Extract the (x, y) coordinate from the center of the cell holding the provided text.  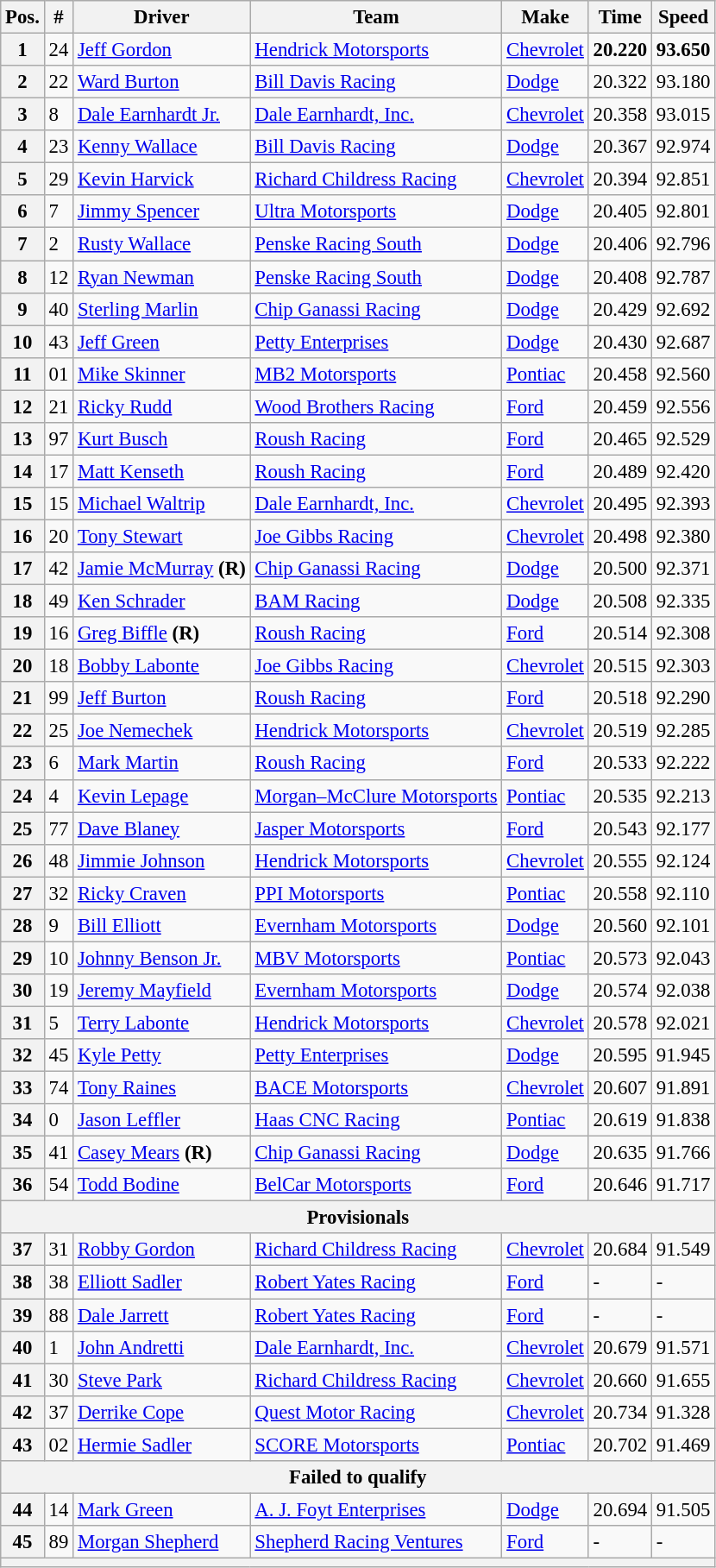
Morgan–McClure Motorsports (376, 796)
PPI Motorsports (376, 893)
Greg Biffle (R) (162, 633)
20.367 (619, 147)
Jeremy Mayfield (162, 991)
92.796 (683, 244)
Jamie McMurray (R) (162, 569)
20.555 (619, 860)
Haas CNC Racing (376, 1120)
20.679 (619, 1347)
20.694 (619, 1509)
92.222 (683, 764)
20.660 (619, 1380)
3 (22, 115)
Ricky Rudd (162, 406)
26 (22, 860)
20.535 (619, 796)
Joe Nemechek (162, 731)
92.851 (683, 179)
20.560 (619, 926)
44 (22, 1509)
02 (59, 1445)
20.394 (619, 179)
01 (59, 374)
20.684 (619, 1250)
Jeff Gordon (162, 50)
20.573 (619, 958)
92.380 (683, 536)
93.180 (683, 82)
91.838 (683, 1120)
Dale Jarrett (162, 1315)
Provisionals (358, 1218)
20.558 (619, 893)
Dale Earnhardt Jr. (162, 115)
36 (22, 1185)
92.285 (683, 731)
74 (59, 1088)
Ward Burton (162, 82)
93.650 (683, 50)
92.529 (683, 439)
48 (59, 860)
91.945 (683, 1055)
92.974 (683, 147)
92.560 (683, 374)
91.766 (683, 1153)
20.465 (619, 439)
20.508 (619, 601)
Driver (162, 17)
MBV Motorsports (376, 958)
Morgan Shepherd (162, 1542)
91.717 (683, 1185)
Jasper Motorsports (376, 828)
91.505 (683, 1509)
Derrike Cope (162, 1412)
91.571 (683, 1347)
92.110 (683, 893)
John Andretti (162, 1347)
34 (22, 1120)
Failed to qualify (358, 1477)
20.489 (619, 471)
BelCar Motorsports (376, 1185)
92.303 (683, 666)
92.038 (683, 991)
77 (59, 828)
92.393 (683, 504)
Make (545, 17)
88 (59, 1315)
# (59, 17)
Mark Martin (162, 764)
20.405 (619, 211)
92.124 (683, 860)
91.891 (683, 1088)
Kyle Petty (162, 1055)
Kurt Busch (162, 439)
Jeff Burton (162, 698)
20.646 (619, 1185)
Shepherd Racing Ventures (376, 1542)
Michael Waltrip (162, 504)
39 (22, 1315)
Kevin Lepage (162, 796)
20.543 (619, 828)
20.429 (619, 309)
Matt Kenseth (162, 471)
Todd Bodine (162, 1185)
92.335 (683, 601)
11 (22, 374)
20.322 (619, 82)
20.358 (619, 115)
Jimmy Spencer (162, 211)
Robby Gordon (162, 1250)
Ken Schrader (162, 601)
20.514 (619, 633)
Bobby Labonte (162, 666)
Mike Skinner (162, 374)
20.406 (619, 244)
Time (619, 17)
91.469 (683, 1445)
91.549 (683, 1250)
20.702 (619, 1445)
MB2 Motorsports (376, 374)
20.578 (619, 1023)
92.420 (683, 471)
97 (59, 439)
0 (59, 1120)
BACE Motorsports (376, 1088)
20.607 (619, 1088)
Rusty Wallace (162, 244)
Pos. (22, 17)
Sterling Marlin (162, 309)
Kevin Harvick (162, 179)
Tony Stewart (162, 536)
Jeff Green (162, 342)
20.430 (619, 342)
28 (22, 926)
Wood Brothers Racing (376, 406)
Team (376, 17)
Ryan Newman (162, 277)
20.518 (619, 698)
92.371 (683, 569)
Johnny Benson Jr. (162, 958)
33 (22, 1088)
20.459 (619, 406)
92.043 (683, 958)
13 (22, 439)
20.220 (619, 50)
BAM Racing (376, 601)
Ultra Motorsports (376, 211)
20.515 (619, 666)
Quest Motor Racing (376, 1412)
92.213 (683, 796)
A. J. Foyt Enterprises (376, 1509)
20.595 (619, 1055)
20.458 (619, 374)
92.556 (683, 406)
Bill Elliott (162, 926)
20.533 (619, 764)
Dave Blaney (162, 828)
20.498 (619, 536)
20.408 (619, 277)
SCORE Motorsports (376, 1445)
54 (59, 1185)
92.308 (683, 633)
20.619 (619, 1120)
Steve Park (162, 1380)
92.801 (683, 211)
92.177 (683, 828)
Terry Labonte (162, 1023)
99 (59, 698)
Kenny Wallace (162, 147)
35 (22, 1153)
Mark Green (162, 1509)
Tony Raines (162, 1088)
92.021 (683, 1023)
93.015 (683, 115)
Hermie Sadler (162, 1445)
91.655 (683, 1380)
20.500 (619, 569)
20.519 (619, 731)
92.290 (683, 698)
Casey Mears (R) (162, 1153)
20.495 (619, 504)
Elliott Sadler (162, 1282)
20.635 (619, 1153)
Speed (683, 17)
27 (22, 893)
Jimmie Johnson (162, 860)
92.101 (683, 926)
92.692 (683, 309)
92.687 (683, 342)
91.328 (683, 1412)
Jason Leffler (162, 1120)
Ricky Craven (162, 893)
20.734 (619, 1412)
20.574 (619, 991)
92.787 (683, 277)
89 (59, 1542)
49 (59, 601)
